Output the (X, Y) coordinate of the center of the cell containing the given text.  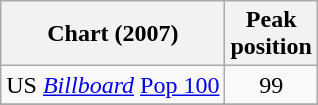
99 (271, 85)
US Billboard Pop 100 (113, 85)
Chart (2007) (113, 34)
Peakposition (271, 34)
